Output the (x, y) coordinate of the center of the cell containing the given text.  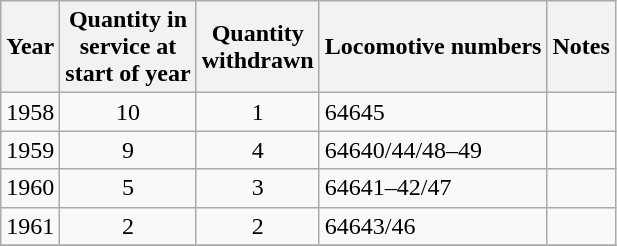
Quantity inservice atstart of year (128, 47)
3 (258, 188)
1958 (30, 112)
1 (258, 112)
64640/44/48–49 (433, 150)
4 (258, 150)
Quantitywithdrawn (258, 47)
64643/46 (433, 226)
Notes (581, 47)
Locomotive numbers (433, 47)
1960 (30, 188)
10 (128, 112)
1961 (30, 226)
64645 (433, 112)
64641–42/47 (433, 188)
5 (128, 188)
1959 (30, 150)
Year (30, 47)
9 (128, 150)
